Search for the cell housing the specified text and yield its (x, y) center coordinate. 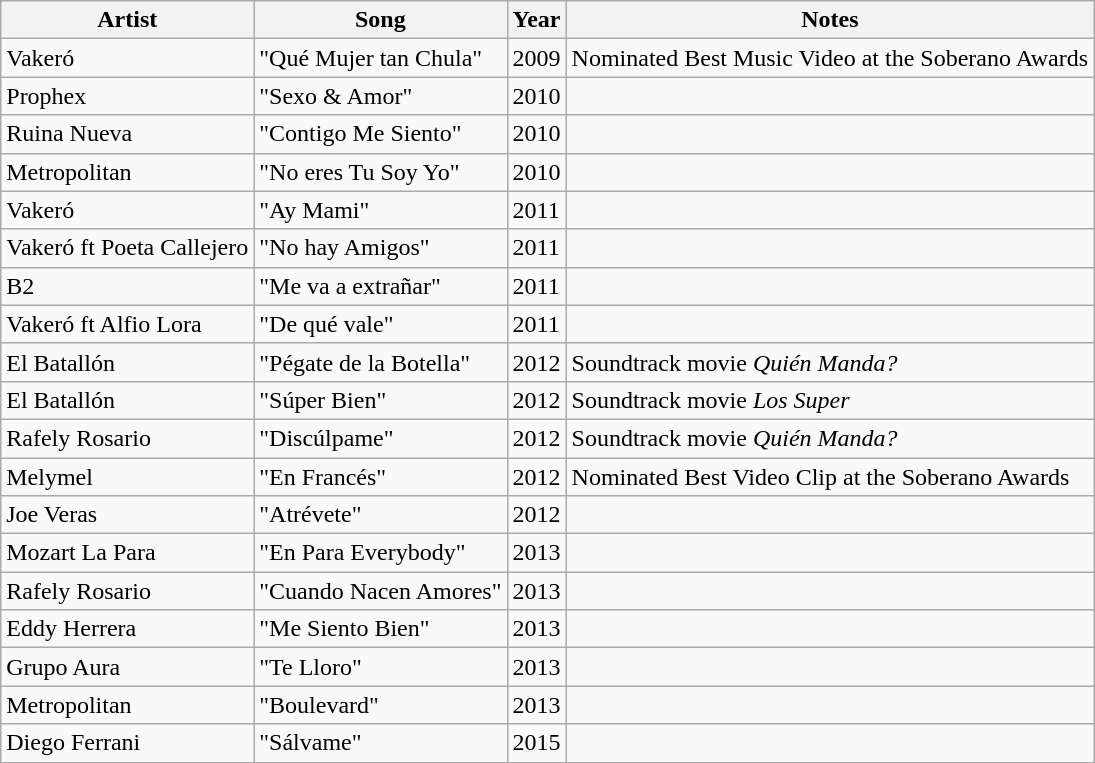
Grupo Aura (128, 667)
Artist (128, 20)
Prophex (128, 96)
"Te Lloro" (380, 667)
Eddy Herrera (128, 629)
"De qué vale" (380, 324)
"Pégate de la Botella" (380, 362)
Diego Ferrani (128, 743)
Soundtrack movie Los Super (830, 400)
Vakeró ft Poeta Callejero (128, 248)
"Me Siento Bien" (380, 629)
"Me va a extrañar" (380, 286)
"No hay Amigos" (380, 248)
Vakeró ft Alfio Lora (128, 324)
"No eres Tu Soy Yo" (380, 172)
Song (380, 20)
"Atrévete" (380, 515)
"Sálvame" (380, 743)
Year (536, 20)
"Ay Mami" (380, 210)
"Sexo & Amor" (380, 96)
"Cuando Nacen Amores" (380, 591)
Ruina Nueva (128, 134)
Nominated Best Video Clip at the Soberano Awards (830, 477)
Joe Veras (128, 515)
2015 (536, 743)
Melymel (128, 477)
Nominated Best Music Video at the Soberano Awards (830, 58)
"Qué Mujer tan Chula" (380, 58)
"Discúlpame" (380, 438)
"Contigo Me Siento" (380, 134)
"Boulevard" (380, 705)
Notes (830, 20)
"En Francés" (380, 477)
B2 (128, 286)
2009 (536, 58)
"En Para Everybody" (380, 553)
"Súper Bien" (380, 400)
Mozart La Para (128, 553)
